From the cell containing the given text, extract its center point as [X, Y] coordinate. 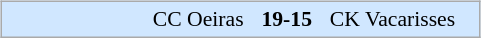
CC Oeiras [172, 19]
19-15 [286, 19]
CK Vacarisses [402, 19]
